Return [x, y] of the center of cell containing provided text 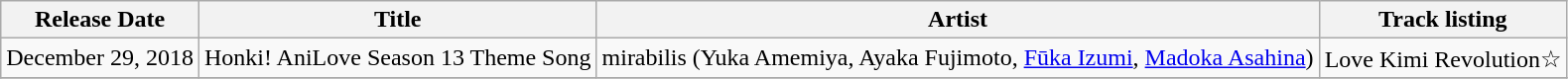
Release Date [100, 20]
Honki! AniLove Season 13 Theme Song [397, 58]
mirabilis (Yuka Amemiya, Ayaka Fujimoto, Fūka Izumi, Madoka Asahina) [958, 58]
Artist [958, 20]
Title [397, 20]
December 29, 2018 [100, 58]
Love Kimi Revolution☆ [1443, 58]
Track listing [1443, 20]
